Identify which cell holds the provided text, then report its [X, Y] central coordinate. 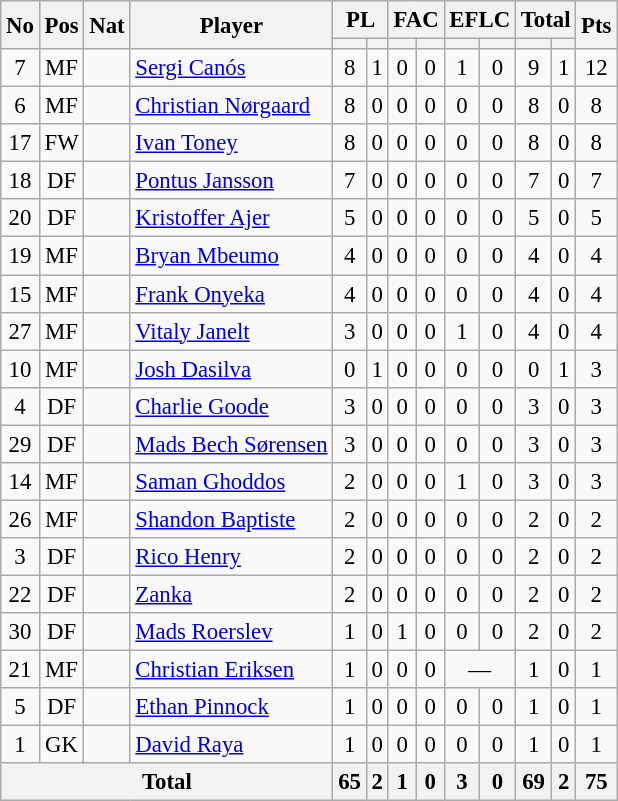
FW [62, 143]
Nat [107, 25]
No [20, 25]
Ethan Pinnock [232, 707]
Ivan Toney [232, 143]
Mads Roerslev [232, 632]
Vitaly Janelt [232, 331]
Pontus Jansson [232, 181]
30 [20, 632]
20 [20, 219]
EFLC [480, 20]
69 [533, 782]
Christian Nørgaard [232, 106]
27 [20, 331]
Pos [62, 25]
18 [20, 181]
Kristoffer Ajer [232, 219]
21 [20, 670]
Zanka [232, 594]
65 [350, 782]
Josh Dasilva [232, 369]
David Raya [232, 745]
Pts [596, 25]
Sergi Canós [232, 68]
29 [20, 444]
9 [533, 68]
15 [20, 294]
14 [20, 482]
GK [62, 745]
6 [20, 106]
19 [20, 256]
FAC [416, 20]
12 [596, 68]
Rico Henry [232, 557]
Saman Ghoddos [232, 482]
Charlie Goode [232, 406]
22 [20, 594]
Mads Bech Sørensen [232, 444]
17 [20, 143]
Bryan Mbeumo [232, 256]
Christian Eriksen [232, 670]
10 [20, 369]
PL [360, 20]
Shandon Baptiste [232, 519]
26 [20, 519]
75 [596, 782]
Frank Onyeka [232, 294]
Player [232, 25]
― [480, 670]
